Scan for the cell matching the given text and deliver its [x, y] coordinate at center. 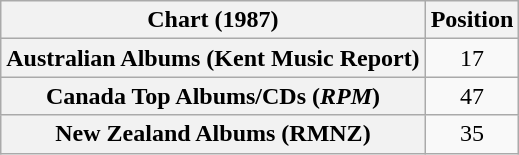
Australian Albums (Kent Music Report) [213, 58]
Position [472, 20]
35 [472, 134]
Chart (1987) [213, 20]
47 [472, 96]
Canada Top Albums/CDs (RPM) [213, 96]
New Zealand Albums (RMNZ) [213, 134]
17 [472, 58]
